Return [x, y] of the center of cell containing provided text 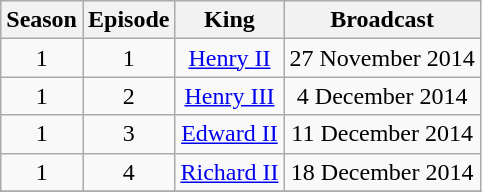
2 [128, 96]
King [230, 20]
4 December 2014 [382, 96]
Edward II [230, 134]
Richard II [230, 172]
Henry III [230, 96]
27 November 2014 [382, 58]
Season [42, 20]
18 December 2014 [382, 172]
4 [128, 172]
3 [128, 134]
11 December 2014 [382, 134]
Episode [128, 20]
Broadcast [382, 20]
Henry II [230, 58]
